Return the (X, Y) coordinate for the center point of the cell that contains the specified text.  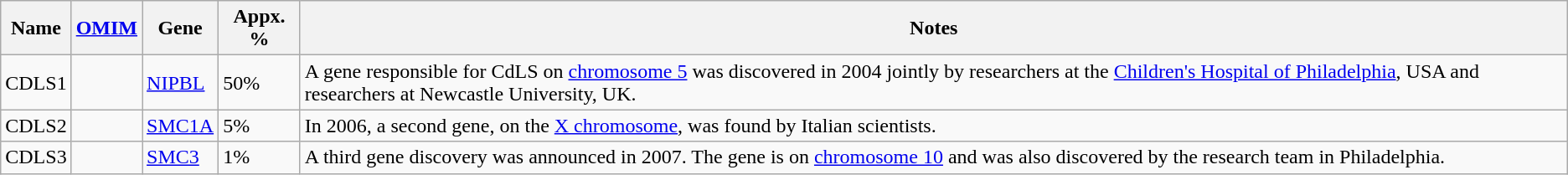
Appx. % (260, 28)
1% (260, 157)
CDLS2 (36, 126)
Name (36, 28)
Gene (181, 28)
NIPBL (181, 82)
SMC3 (181, 157)
SMC1A (181, 126)
Notes (933, 28)
5% (260, 126)
In 2006, a second gene, on the X chromosome, was found by Italian scientists. (933, 126)
50% (260, 82)
A third gene discovery was announced in 2007. The gene is on chromosome 10 and was also discovered by the research team in Philadelphia. (933, 157)
OMIM (106, 28)
CDLS1 (36, 82)
CDLS3 (36, 157)
